Return [x, y] of the center of cell containing provided text 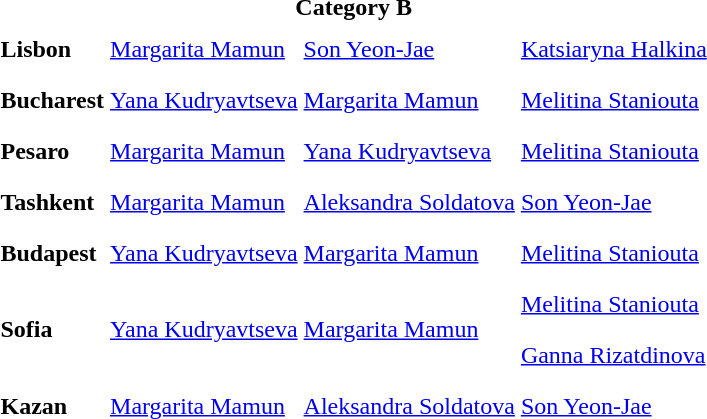
Aleksandra Soldatova [409, 202]
Son Yeon-Jae [409, 49]
